Determine the (x, y) coordinate at the center of the cell enclosing the given text.  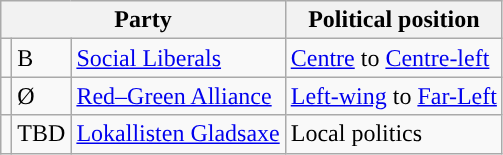
Lokallisten Gladsaxe (178, 134)
Centre to Centre-left (394, 58)
Red–Green Alliance (178, 96)
Left-wing to Far-Left (394, 96)
TBD (42, 134)
Political position (394, 20)
B (42, 58)
Local politics (394, 134)
Party (143, 20)
Ø (42, 96)
Social Liberals (178, 58)
